Identify which cell holds the provided text, then report its (x, y) central coordinate. 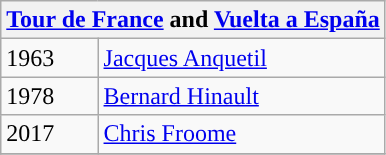
Chris Froome (242, 134)
2017 (50, 134)
1978 (50, 96)
Bernard Hinault (242, 96)
Jacques Anquetil (242, 58)
1963 (50, 58)
Tour de France and Vuelta a España (194, 20)
